Capture the cell that displays the provided text and extract its [X, Y] central coordinate. 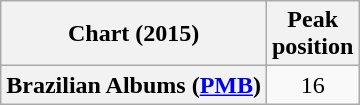
Brazilian Albums (PMB) [134, 85]
Peak position [312, 34]
16 [312, 85]
Chart (2015) [134, 34]
